Return [X, Y] of the center of cell containing provided text 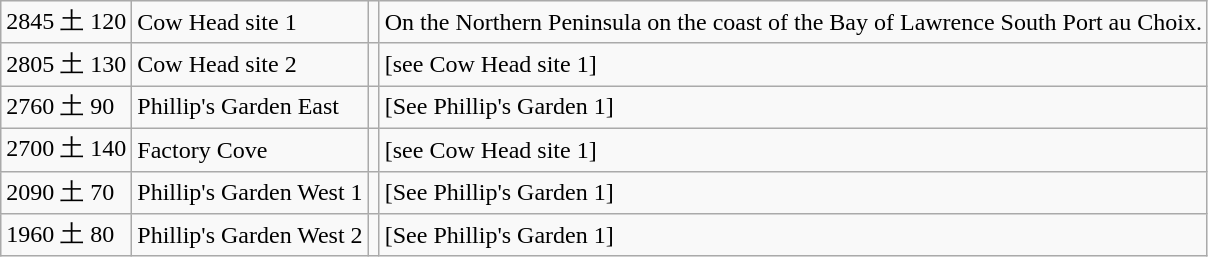
Cow Head site 2 [250, 64]
2700 土 140 [66, 150]
Phillip's Garden West 1 [250, 192]
2760 土 90 [66, 108]
2805 土 130 [66, 64]
Phillip's Garden West 2 [250, 236]
1960 土 80 [66, 236]
2090 土 70 [66, 192]
Cow Head site 1 [250, 22]
On the Northern Peninsula on the coast of the Bay of Lawrence South Port au Choix. [793, 22]
Phillip's Garden East [250, 108]
Factory Cove [250, 150]
2845 土 120 [66, 22]
